Detect which cell encompasses the target text, then output its [X, Y] center coordinate. 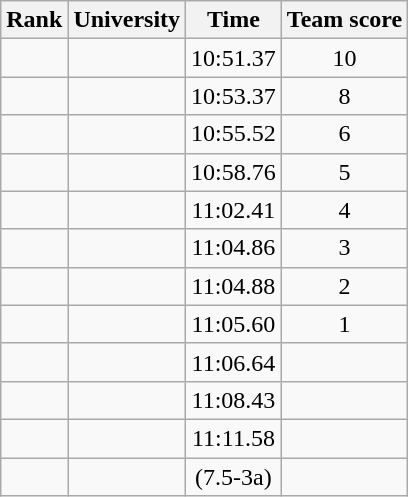
11:04.86 [234, 248]
Time [234, 20]
10:51.37 [234, 58]
10:53.37 [234, 96]
University [127, 20]
(7.5-3a) [234, 477]
2 [344, 286]
11:11.58 [234, 438]
11:02.41 [234, 210]
1 [344, 324]
10:58.76 [234, 172]
3 [344, 248]
6 [344, 134]
4 [344, 210]
Rank [34, 20]
11:06.64 [234, 362]
5 [344, 172]
8 [344, 96]
11:08.43 [234, 400]
11:04.88 [234, 286]
10 [344, 58]
11:05.60 [234, 324]
Team score [344, 20]
10:55.52 [234, 134]
